Identify which cell holds the provided text, then report its (X, Y) central coordinate. 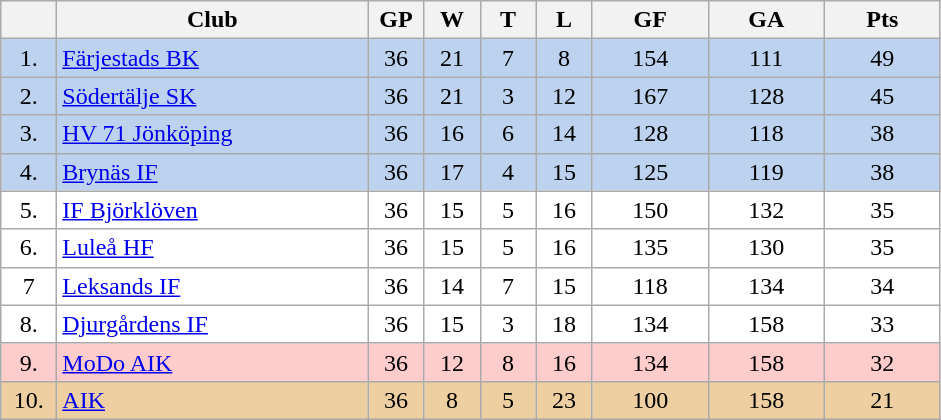
L (564, 20)
8. (29, 324)
6. (29, 248)
135 (650, 248)
GA (766, 20)
34 (882, 286)
Brynäs IF (212, 172)
10. (29, 400)
Södertälje SK (212, 96)
T (508, 20)
1. (29, 58)
45 (882, 96)
33 (882, 324)
Club (212, 20)
Djurgårdens IF (212, 324)
HV 71 Jönköping (212, 134)
119 (766, 172)
32 (882, 362)
49 (882, 58)
17 (452, 172)
Luleå HF (212, 248)
125 (650, 172)
6 (508, 134)
100 (650, 400)
9. (29, 362)
154 (650, 58)
4 (508, 172)
Leksands IF (212, 286)
111 (766, 58)
150 (650, 210)
Pts (882, 20)
IF Björklöven (212, 210)
130 (766, 248)
3. (29, 134)
GF (650, 20)
5. (29, 210)
23 (564, 400)
AIK (212, 400)
4. (29, 172)
167 (650, 96)
2. (29, 96)
W (452, 20)
18 (564, 324)
132 (766, 210)
GP (396, 20)
MoDo AIK (212, 362)
Färjestads BK (212, 58)
